Search for the cell housing the specified text and yield its (X, Y) center coordinate. 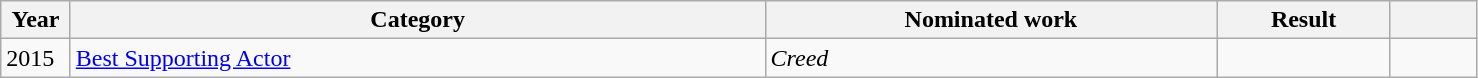
Creed (991, 58)
Category (418, 20)
Best Supporting Actor (418, 58)
2015 (36, 58)
Result (1304, 20)
Nominated work (991, 20)
Year (36, 20)
